For the text-containing cell, return its midpoint in [x, y] coordinate format. 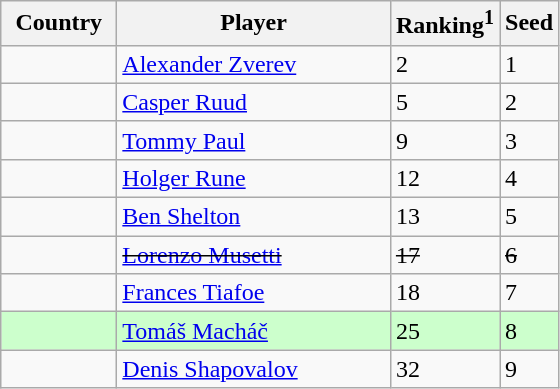
Lorenzo Musetti [254, 255]
Player [254, 24]
6 [530, 255]
18 [444, 293]
Tommy Paul [254, 140]
Frances Tiafoe [254, 293]
8 [530, 331]
Denis Shapovalov [254, 369]
12 [444, 178]
Tomáš Macháč [254, 331]
13 [444, 217]
Alexander Zverev [254, 64]
4 [530, 178]
Country [59, 24]
32 [444, 369]
Holger Rune [254, 178]
Ben Shelton [254, 217]
1 [530, 64]
Seed [530, 24]
3 [530, 140]
7 [530, 293]
17 [444, 255]
Casper Ruud [254, 102]
Ranking1 [444, 24]
25 [444, 331]
